Output the [x, y] coordinate of the center of the cell containing the given text.  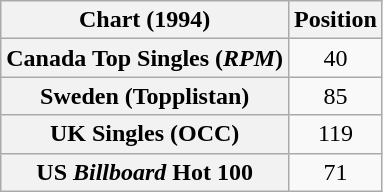
85 [336, 96]
71 [336, 172]
Sweden (Topplistan) [145, 96]
US Billboard Hot 100 [145, 172]
Canada Top Singles (RPM) [145, 58]
Position [336, 20]
UK Singles (OCC) [145, 134]
119 [336, 134]
40 [336, 58]
Chart (1994) [145, 20]
